Scan for the cell matching the given text and deliver its (X, Y) coordinate at center. 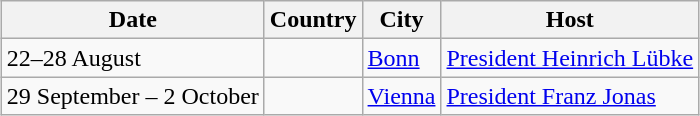
Date (132, 20)
City (402, 20)
Vienna (402, 96)
Bonn (402, 58)
President Franz Jonas (570, 96)
22–28 August (132, 58)
Country (313, 20)
29 September – 2 October (132, 96)
Host (570, 20)
President Heinrich Lübke (570, 58)
